Detect which cell encompasses the target text, then output its [X, Y] center coordinate. 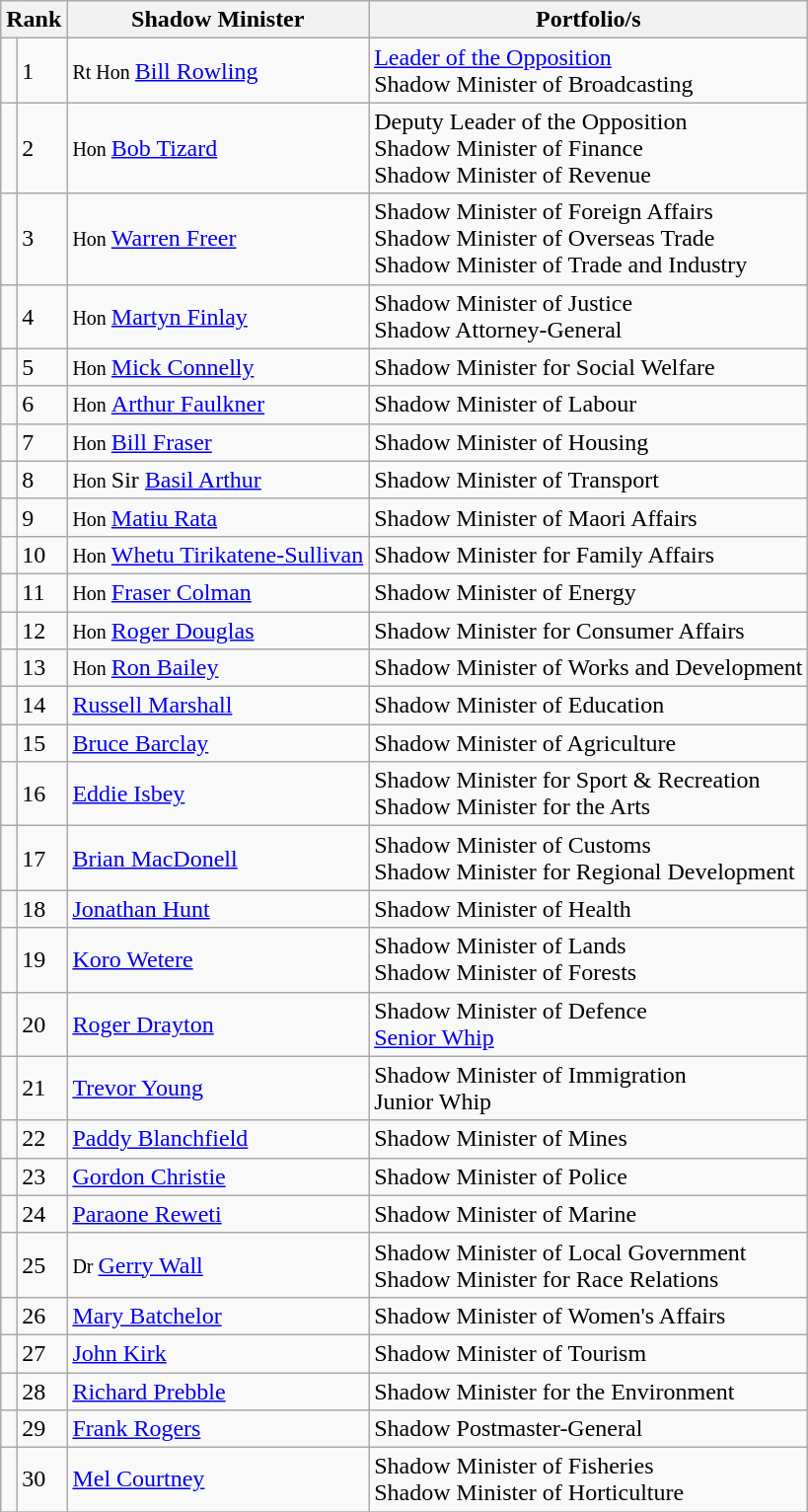
Hon Matiu Rata [218, 517]
Shadow Minister for Family Affairs [588, 555]
Hon Bob Tizard [218, 148]
1 [41, 71]
Koro Wetere [218, 959]
Shadow Minister of JusticeShadow Attorney-General [588, 316]
Shadow Minister for Consumer Affairs [588, 631]
14 [41, 706]
Bruce Barclay [218, 743]
Shadow Minister for Social Welfare [588, 367]
Hon Sir Basil Arthur [218, 480]
Shadow Minister of Marine [588, 1214]
6 [41, 405]
Hon Mick Connelly [218, 367]
Shadow Minister of DefenceSenior Whip [588, 1024]
Roger Drayton [218, 1024]
Hon Ron Bailey [218, 668]
Rt Hon Bill Rowling [218, 71]
Rank [34, 20]
Shadow Minister of Education [588, 706]
17 [41, 859]
Shadow Minister of CustomsShadow Minister for Regional Development [588, 859]
Dr Gerry Wall [218, 1265]
Shadow Minister of LandsShadow Minister of Forests [588, 959]
18 [41, 909]
Hon Roger Douglas [218, 631]
16 [41, 794]
22 [41, 1139]
11 [41, 592]
20 [41, 1024]
Gordon Christie [218, 1176]
30 [41, 1480]
Portfolio/s [588, 20]
26 [41, 1316]
Hon Arthur Faulkner [218, 405]
Leader of the OppositionShadow Minister of Broadcasting [588, 71]
4 [41, 316]
8 [41, 480]
Shadow Minister of Tourism [588, 1353]
7 [41, 442]
Brian MacDonell [218, 859]
10 [41, 555]
Shadow Minister of Local GovernmentShadow Minister for Race Relations [588, 1265]
Hon Whetu Tirikatene-Sullivan [218, 555]
Shadow Minister of FisheriesShadow Minister of Horticulture [588, 1480]
9 [41, 517]
Shadow Postmaster-General [588, 1429]
Shadow Minister of Health [588, 909]
Shadow Minister of Transport [588, 480]
Shadow Minister of Police [588, 1176]
Shadow Minister of Foreign AffairsShadow Minister of Overseas TradeShadow Minister of Trade and Industry [588, 239]
Deputy Leader of the OppositionShadow Minister of FinanceShadow Minister of Revenue [588, 148]
23 [41, 1176]
Trevor Young [218, 1088]
Jonathan Hunt [218, 909]
Russell Marshall [218, 706]
Eddie Isbey [218, 794]
13 [41, 668]
12 [41, 631]
19 [41, 959]
21 [41, 1088]
Shadow Minister [218, 20]
Shadow Minister of Works and Development [588, 668]
27 [41, 1353]
Hon Fraser Colman [218, 592]
15 [41, 743]
Mary Batchelor [218, 1316]
Shadow Minister of Maori Affairs [588, 517]
Frank Rogers [218, 1429]
Shadow Minister of Women's Affairs [588, 1316]
28 [41, 1391]
Mel Courtney [218, 1480]
Shadow Minister of Housing [588, 442]
5 [41, 367]
Hon Martyn Finlay [218, 316]
Paddy Blanchfield [218, 1139]
Shadow Minister of Agriculture [588, 743]
Shadow Minister for the Environment [588, 1391]
Shadow Minister of Labour [588, 405]
29 [41, 1429]
24 [41, 1214]
Hon Warren Freer [218, 239]
Paraone Reweti [218, 1214]
3 [41, 239]
Richard Prebble [218, 1391]
Shadow Minister of ImmigrationJunior Whip [588, 1088]
Shadow Minister of Mines [588, 1139]
Shadow Minister for Sport & RecreationShadow Minister for the Arts [588, 794]
John Kirk [218, 1353]
Hon Bill Fraser [218, 442]
2 [41, 148]
Shadow Minister of Energy [588, 592]
25 [41, 1265]
